Detect which cell encompasses the target text, then output its [x, y] center coordinate. 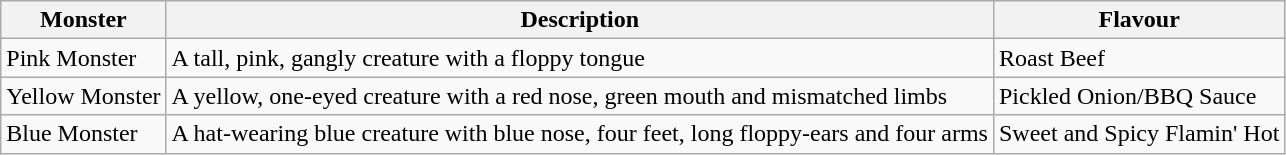
Pink Monster [84, 58]
Yellow Monster [84, 96]
Roast Beef [1138, 58]
Pickled Onion/BBQ Sauce [1138, 96]
A yellow, one-eyed creature with a red nose, green mouth and mismatched limbs [580, 96]
A tall, pink, gangly creature with a floppy tongue [580, 58]
Sweet and Spicy Flamin' Hot [1138, 134]
Blue Monster [84, 134]
Flavour [1138, 20]
Description [580, 20]
Monster [84, 20]
A hat-wearing blue creature with blue nose, four feet, long floppy-ears and four arms [580, 134]
